Extract the [x, y] coordinate from the center of the cell holding the provided text.  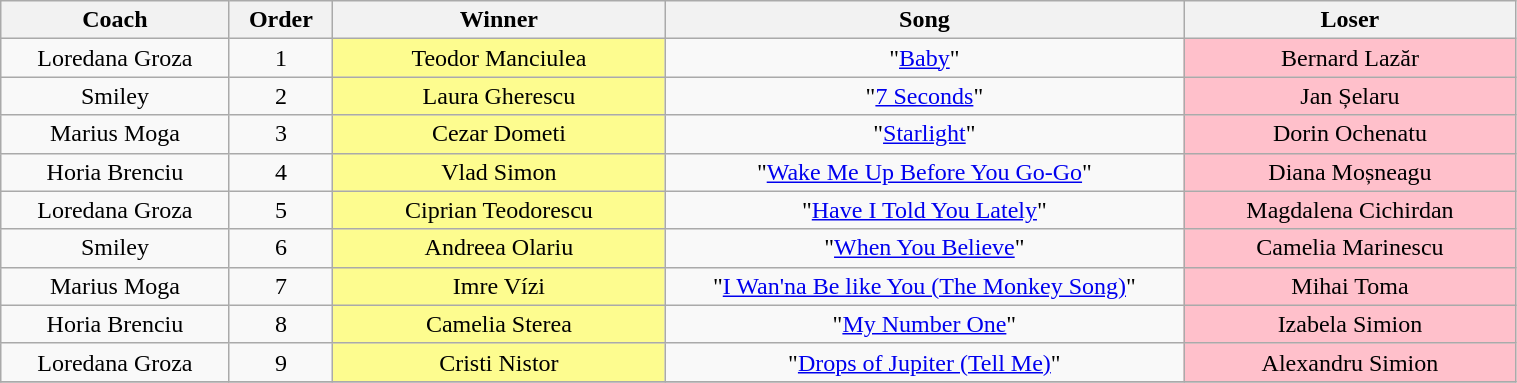
Loser [1350, 20]
Alexandru Simion [1350, 362]
Bernard Lazăr [1350, 58]
"My Number One" [924, 324]
Coach [115, 20]
Jan Șelaru [1350, 96]
6 [281, 248]
"Drops of Jupiter (Tell Me)" [924, 362]
"Have I Told You Lately" [924, 210]
Imre Vízi [499, 286]
Izabela Simion [1350, 324]
"Starlight" [924, 134]
Vlad Simon [499, 172]
"7 Seconds" [924, 96]
3 [281, 134]
Teodor Manciulea [499, 58]
Winner [499, 20]
7 [281, 286]
Order [281, 20]
Cristi Nistor [499, 362]
Diana Moșneagu [1350, 172]
Camelia Marinescu [1350, 248]
"Baby" [924, 58]
Magdalena Cichirdan [1350, 210]
Andreea Olariu [499, 248]
8 [281, 324]
Ciprian Teodorescu [499, 210]
Camelia Sterea [499, 324]
1 [281, 58]
2 [281, 96]
9 [281, 362]
Cezar Dometi [499, 134]
"I Wan'na Be like You (The Monkey Song)" [924, 286]
5 [281, 210]
"Wake Me Up Before You Go-Go" [924, 172]
Dorin Ochenatu [1350, 134]
"When You Believe" [924, 248]
Song [924, 20]
Mihai Toma [1350, 286]
Laura Gherescu [499, 96]
4 [281, 172]
